Identify which cell holds the provided text, then report its (X, Y) central coordinate. 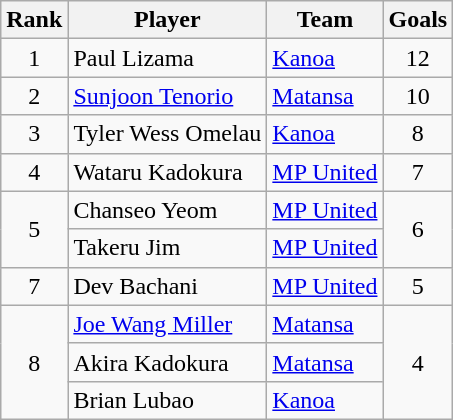
Chanseo Yeom (168, 210)
Rank (34, 20)
Brian Lubao (168, 400)
10 (418, 96)
Sunjoon Tenorio (168, 96)
Takeru Jim (168, 248)
6 (418, 229)
1 (34, 58)
Wataru Kadokura (168, 172)
Paul Lizama (168, 58)
Team (325, 20)
Goals (418, 20)
Player (168, 20)
Akira Kadokura (168, 362)
Tyler Wess Omelau (168, 134)
3 (34, 134)
12 (418, 58)
2 (34, 96)
Dev Bachani (168, 286)
Joe Wang Miller (168, 324)
